Identify which cell holds the provided text, then report its (x, y) central coordinate. 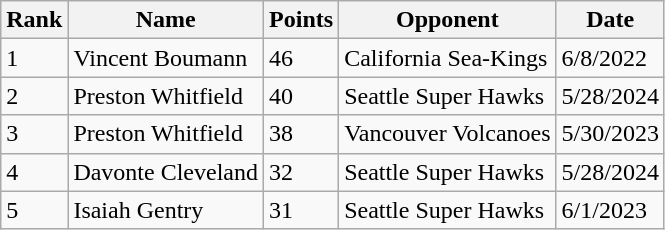
Isaiah Gentry (166, 210)
32 (302, 172)
Davonte Cleveland (166, 172)
Name (166, 20)
5/30/2023 (610, 134)
Vancouver Volcanoes (448, 134)
31 (302, 210)
Date (610, 20)
4 (34, 172)
2 (34, 96)
38 (302, 134)
Vincent Boumann (166, 58)
3 (34, 134)
Points (302, 20)
46 (302, 58)
Rank (34, 20)
40 (302, 96)
6/1/2023 (610, 210)
Opponent (448, 20)
California Sea-Kings (448, 58)
5 (34, 210)
6/8/2022 (610, 58)
1 (34, 58)
